Locate the cell with the specified text and output its [X, Y] center coordinate. 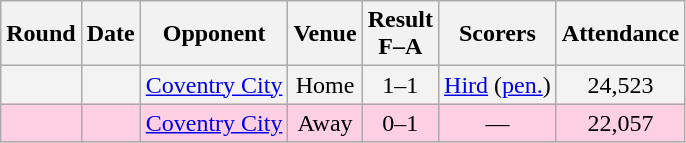
22,057 [620, 123]
Date [110, 34]
ResultF–A [400, 34]
24,523 [620, 85]
Away [325, 123]
0–1 [400, 123]
Scorers [498, 34]
Venue [325, 34]
Hird (pen.) [498, 85]
— [498, 123]
Round [41, 34]
Home [325, 85]
Attendance [620, 34]
1–1 [400, 85]
Opponent [214, 34]
